Output the (X, Y) coordinate of the center of the cell containing the given text.  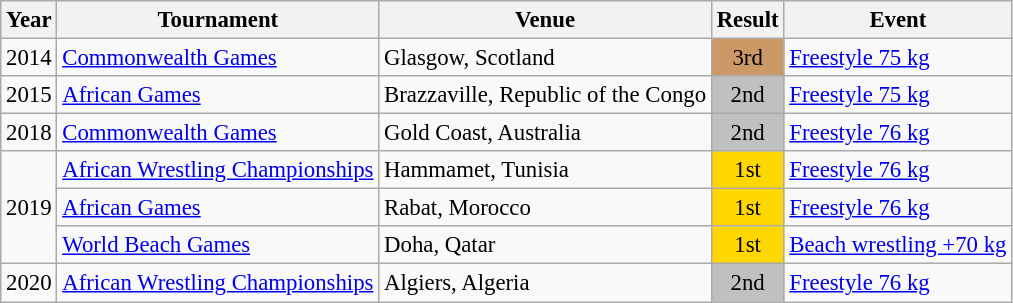
2014 (29, 58)
Year (29, 20)
Brazzaville, Republic of the Congo (546, 95)
Doha, Qatar (546, 245)
Gold Coast, Australia (546, 133)
3rd (748, 58)
Tournament (218, 20)
World Beach Games (218, 245)
Event (898, 20)
2015 (29, 95)
Hammamet, Tunisia (546, 170)
Beach wrestling +70 kg (898, 245)
2019 (29, 208)
Glasgow, Scotland (546, 58)
Rabat, Morocco (546, 208)
2018 (29, 133)
Algiers, Algeria (546, 283)
2020 (29, 283)
Result (748, 20)
Venue (546, 20)
